Output the [X, Y] coordinate of the center of the cell containing the given text.  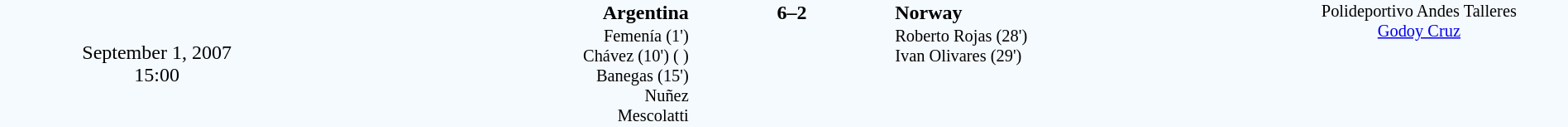
Roberto Rojas (28')Ivan Olivares (29') [1082, 76]
Argentina [501, 12]
Polideportivo Andes TalleresGodoy Cruz [1419, 63]
Norway [1082, 12]
September 1, 200715:00 [157, 63]
6–2 [791, 12]
Femenía (1')Chávez (10') ( ) Banegas (15')Nuñez Mescolatti [501, 76]
